Detect which cell encompasses the target text, then output its [x, y] center coordinate. 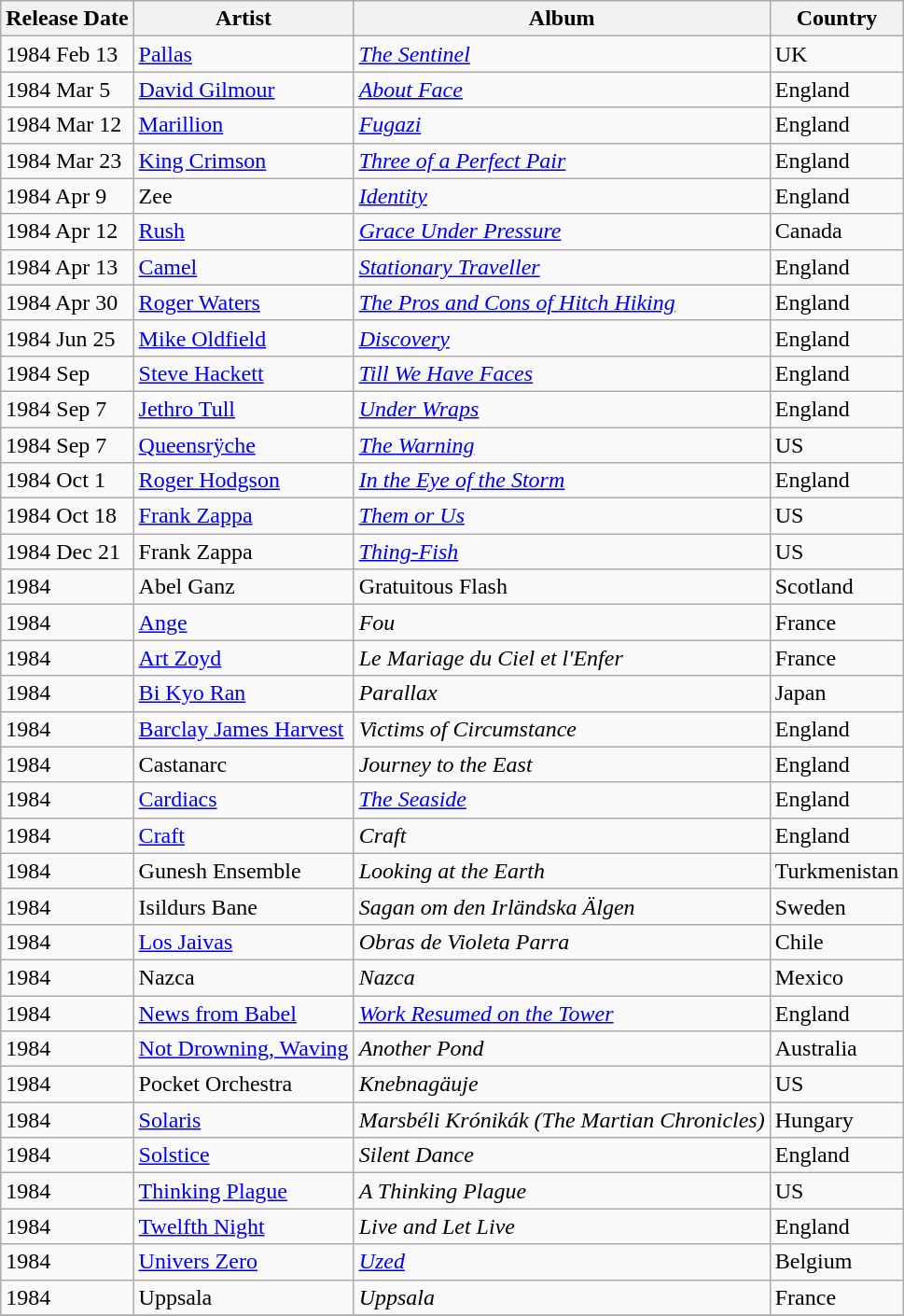
Isildurs Bane [243, 906]
Mexico [837, 977]
Japan [837, 693]
Pocket Orchestra [243, 1085]
Silent Dance [562, 1155]
Camel [243, 267]
Le Mariage du Ciel et l'Enfer [562, 658]
Hungary [837, 1120]
Canada [837, 231]
Stationary Traveller [562, 267]
Solstice [243, 1155]
A Thinking Plague [562, 1191]
1984 Jun 25 [67, 338]
1984 Sep [67, 373]
Jethro Tull [243, 409]
Roger Waters [243, 302]
Till We Have Faces [562, 373]
In the Eye of the Storm [562, 481]
Discovery [562, 338]
Turkmenistan [837, 871]
David Gilmour [243, 90]
Uzed [562, 1262]
Grace Under Pressure [562, 231]
Obras de Violeta Parra [562, 942]
Univers Zero [243, 1262]
About Face [562, 90]
Chile [837, 942]
Mike Oldfield [243, 338]
The Sentinel [562, 54]
Parallax [562, 693]
Country [837, 19]
Gratuitous Flash [562, 587]
1984 Oct 18 [67, 516]
Journey to the East [562, 764]
Castanarc [243, 764]
Live and Let Live [562, 1226]
1984 Apr 9 [67, 196]
Looking at the Earth [562, 871]
Artist [243, 19]
Art Zoyd [243, 658]
1984 Apr 12 [67, 231]
Under Wraps [562, 409]
Zee [243, 196]
Three of a Perfect Pair [562, 161]
Work Resumed on the Tower [562, 1013]
Queensrÿche [243, 445]
Identity [562, 196]
Marsbéli Krónikák (The Martian Chronicles) [562, 1120]
Marillion [243, 125]
UK [837, 54]
The Warning [562, 445]
Them or Us [562, 516]
Gunesh Ensemble [243, 871]
Rush [243, 231]
1984 Oct 1 [67, 481]
Victims of Circumstance [562, 729]
Album [562, 19]
Belgium [837, 1262]
The Seaside [562, 800]
1984 Mar 23 [67, 161]
Fou [562, 623]
Scotland [837, 587]
1984 Apr 13 [67, 267]
King Crimson [243, 161]
1984 Apr 30 [67, 302]
Australia [837, 1049]
Abel Ganz [243, 587]
Thinking Plague [243, 1191]
Another Pond [562, 1049]
Knebnagäuje [562, 1085]
1984 Mar 5 [67, 90]
Roger Hodgson [243, 481]
Solaris [243, 1120]
Los Jaivas [243, 942]
Sweden [837, 906]
Fugazi [562, 125]
Thing-Fish [562, 552]
1984 Dec 21 [67, 552]
The Pros and Cons of Hitch Hiking [562, 302]
News from Babel [243, 1013]
Bi Kyo Ran [243, 693]
Release Date [67, 19]
Twelfth Night [243, 1226]
Not Drowning, Waving [243, 1049]
1984 Mar 12 [67, 125]
Barclay James Harvest [243, 729]
Pallas [243, 54]
1984 Feb 13 [67, 54]
Steve Hackett [243, 373]
Cardiacs [243, 800]
Ange [243, 623]
Sagan om den Irländska Älgen [562, 906]
